Return the (X, Y) coordinate for the center point of the cell that contains the specified text.  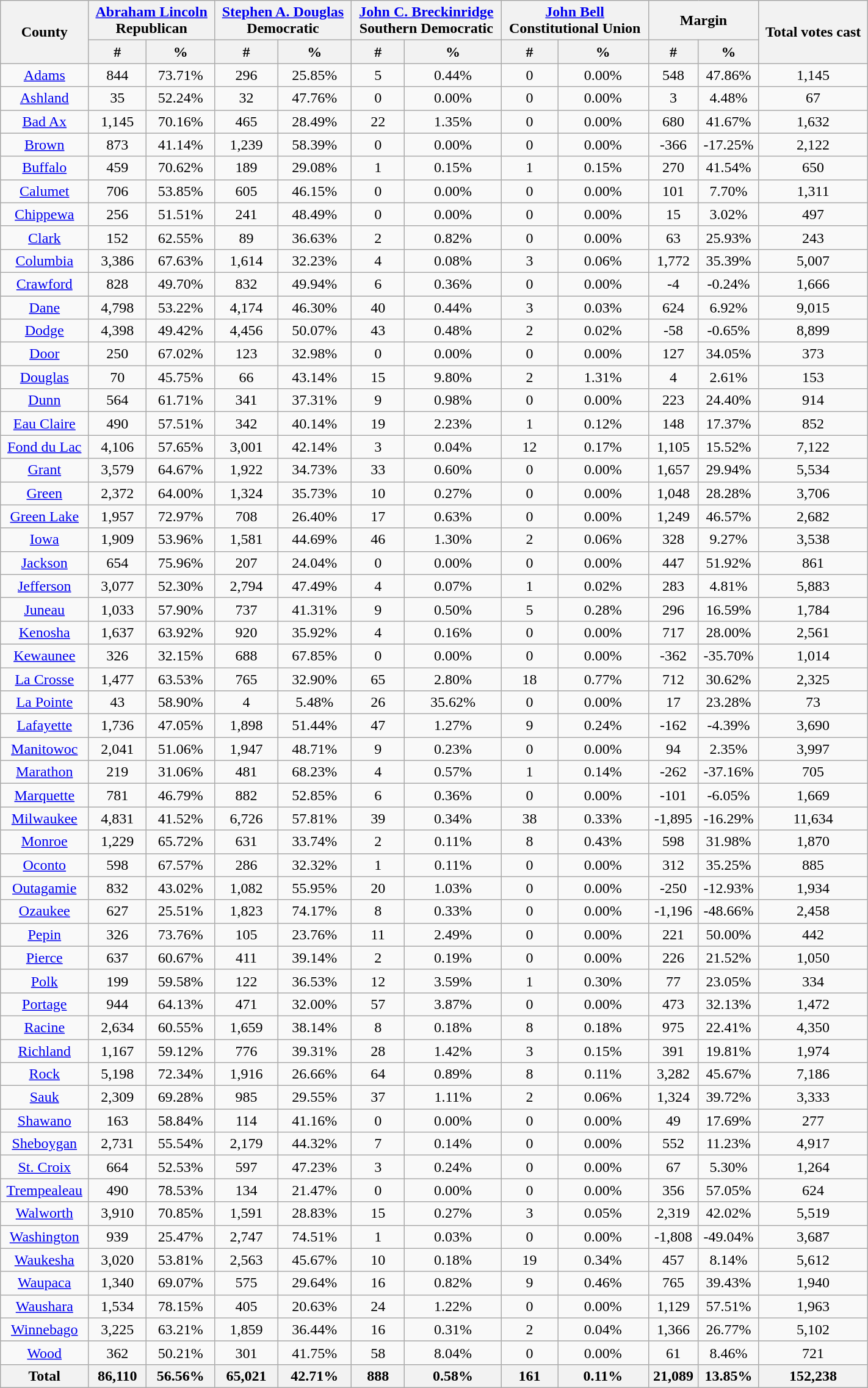
1,657 (673, 470)
-1,196 (673, 911)
189 (247, 168)
0.05% (603, 1213)
64.00% (181, 493)
31.06% (181, 772)
-0.24% (729, 284)
1,772 (673, 261)
873 (117, 145)
243 (813, 237)
0.19% (453, 958)
32.00% (314, 1004)
28.83% (314, 1213)
23.28% (729, 703)
1,909 (117, 540)
2,682 (813, 516)
86,110 (117, 1376)
-162 (673, 726)
Pierce (45, 958)
Kenosha (45, 632)
1,614 (247, 261)
51.44% (314, 726)
Kewaunee (45, 656)
64.13% (181, 1004)
1,050 (813, 958)
56.56% (181, 1376)
39.31% (314, 1050)
888 (378, 1376)
1.30% (453, 540)
-49.04% (729, 1237)
828 (117, 284)
67.85% (314, 656)
67.02% (181, 354)
Walworth (45, 1213)
72.34% (181, 1074)
1,366 (673, 1329)
55.95% (314, 888)
9,015 (813, 307)
78.53% (181, 1190)
64 (378, 1074)
Manitowoc (45, 749)
0.48% (453, 331)
8.04% (453, 1353)
114 (247, 1121)
4,917 (813, 1144)
Clark (45, 237)
134 (247, 1190)
78.15% (181, 1306)
362 (117, 1353)
2.80% (453, 679)
1.35% (453, 121)
5.48% (314, 703)
575 (247, 1283)
28 (378, 1050)
Pepin (45, 934)
70.85% (181, 1213)
161 (529, 1376)
75.96% (181, 563)
39.14% (314, 958)
48.71% (314, 749)
4.48% (729, 98)
776 (247, 1050)
1.27% (453, 726)
301 (247, 1353)
44.32% (314, 1144)
447 (673, 563)
58.90% (181, 703)
21.52% (729, 958)
39.72% (729, 1097)
Iowa (45, 540)
Jefferson (45, 586)
4,106 (117, 447)
35.92% (314, 632)
9.27% (729, 540)
497 (813, 214)
25.51% (181, 911)
0.23% (453, 749)
63.53% (181, 679)
69.07% (181, 1283)
283 (673, 586)
3.87% (453, 1004)
11,634 (813, 819)
Milwaukee (45, 819)
1,784 (813, 609)
Oconto (45, 865)
42.02% (729, 1213)
Wood (45, 1353)
680 (673, 121)
631 (247, 842)
459 (117, 168)
Rock (45, 1074)
63 (673, 237)
0.77% (603, 679)
153 (813, 377)
Monroe (45, 842)
22.41% (729, 1027)
Stephen A. DouglasDemocratic (283, 21)
122 (247, 981)
58.84% (181, 1121)
3,579 (117, 470)
1,033 (117, 609)
975 (673, 1027)
Total votes cast (813, 32)
26.40% (314, 516)
712 (673, 679)
2,179 (247, 1144)
18 (529, 679)
Douglas (45, 377)
1,340 (117, 1283)
53.22% (181, 307)
33.74% (314, 842)
1,167 (117, 1050)
5.30% (729, 1167)
21,089 (673, 1376)
57.65% (181, 447)
55.54% (181, 1144)
Ashland (45, 98)
58 (378, 1353)
20.63% (314, 1306)
241 (247, 214)
43.14% (314, 377)
St. Croix (45, 1167)
50.21% (181, 1353)
41.75% (314, 1353)
0.98% (453, 400)
1,974 (813, 1050)
411 (247, 958)
52.53% (181, 1167)
Winnebago (45, 1329)
47.05% (181, 726)
38 (529, 819)
1,659 (247, 1027)
Waushara (45, 1306)
2,309 (117, 1097)
26.66% (314, 1074)
250 (117, 354)
35 (117, 98)
1,666 (813, 284)
-366 (673, 145)
4,398 (117, 331)
3,020 (117, 1260)
La Crosse (45, 679)
3,538 (813, 540)
2,122 (813, 145)
Washington (45, 1237)
1,859 (247, 1329)
49.70% (181, 284)
Chippewa (45, 214)
73.76% (181, 934)
0.57% (453, 772)
985 (247, 1097)
1.03% (453, 888)
49.94% (314, 284)
Fond du Lac (45, 447)
4,350 (813, 1027)
148 (673, 424)
29.64% (314, 1283)
Dodge (45, 331)
46 (378, 540)
32.15% (181, 656)
24.40% (729, 400)
1,264 (813, 1167)
8,899 (813, 331)
7,186 (813, 1074)
256 (117, 214)
68.23% (314, 772)
Door (45, 354)
1,940 (813, 1283)
50.00% (729, 934)
29.08% (314, 168)
35.39% (729, 261)
2,458 (813, 911)
74.17% (314, 911)
36.44% (314, 1329)
654 (117, 563)
Outagamie (45, 888)
2.23% (453, 424)
0.30% (603, 981)
1,922 (247, 470)
Shawano (45, 1121)
627 (117, 911)
1,477 (117, 679)
4,456 (247, 331)
-0.65% (729, 331)
53.81% (181, 1260)
1,637 (117, 632)
32.23% (314, 261)
8.46% (729, 1353)
852 (813, 424)
5,612 (813, 1260)
564 (117, 400)
Green Lake (45, 516)
67.63% (181, 261)
42.14% (314, 447)
-101 (673, 795)
3,997 (813, 749)
637 (117, 958)
152 (117, 237)
2,794 (247, 586)
0.28% (603, 609)
226 (673, 958)
47 (378, 726)
Waupaca (45, 1283)
40 (378, 307)
3,225 (117, 1329)
342 (247, 424)
1,229 (117, 842)
30.62% (729, 679)
944 (117, 1004)
Lafayette (45, 726)
39.43% (729, 1283)
885 (813, 865)
914 (813, 400)
127 (673, 354)
67.57% (181, 865)
34.05% (729, 354)
721 (813, 1353)
-16.29% (729, 819)
1,669 (813, 795)
41.52% (181, 819)
1,082 (247, 888)
Eau Claire (45, 424)
61 (673, 1353)
4,798 (117, 307)
37.31% (314, 400)
5,519 (813, 1213)
Sauk (45, 1097)
844 (117, 75)
41.16% (314, 1121)
356 (673, 1190)
6,726 (247, 819)
1,249 (673, 516)
-262 (673, 772)
3.59% (453, 981)
-1,895 (673, 819)
207 (247, 563)
La Pointe (45, 703)
Dunn (45, 400)
4,174 (247, 307)
53.96% (181, 540)
11 (378, 934)
1.22% (453, 1306)
6.92% (729, 307)
312 (673, 865)
Brown (45, 145)
3,282 (673, 1074)
373 (813, 354)
50.07% (314, 331)
1,129 (673, 1306)
32.32% (314, 865)
597 (247, 1167)
36.53% (314, 981)
861 (813, 563)
47.49% (314, 586)
25.85% (314, 75)
24.04% (314, 563)
199 (117, 981)
277 (813, 1121)
5,102 (813, 1329)
26 (378, 703)
32.13% (729, 1004)
41.67% (729, 121)
1,311 (813, 191)
605 (247, 191)
34.73% (314, 470)
59.12% (181, 1050)
2,372 (117, 493)
46.15% (314, 191)
28.00% (729, 632)
0.89% (453, 1074)
65,021 (247, 1376)
26.77% (729, 1329)
45.75% (181, 377)
548 (673, 75)
1.11% (453, 1097)
47.86% (729, 75)
1,239 (247, 145)
57.90% (181, 609)
Grant (45, 470)
Sheboygan (45, 1144)
Polk (45, 981)
72.97% (181, 516)
465 (247, 121)
70.16% (181, 121)
5,534 (813, 470)
Bad Ax (45, 121)
15.52% (729, 447)
63.21% (181, 1329)
3,001 (247, 447)
29.94% (729, 470)
13.85% (729, 1376)
74.51% (314, 1237)
123 (247, 354)
1,534 (117, 1306)
Total (45, 1376)
Marathon (45, 772)
53.85% (181, 191)
County (45, 32)
Crawford (45, 284)
60.55% (181, 1027)
59.58% (181, 981)
73.71% (181, 75)
0.60% (453, 470)
1,947 (247, 749)
7 (378, 1144)
391 (673, 1050)
3.02% (729, 214)
51.92% (729, 563)
3,706 (813, 493)
2,325 (813, 679)
52.30% (181, 586)
0.43% (603, 842)
Trempealeau (45, 1190)
48.49% (314, 214)
442 (813, 934)
328 (673, 540)
28.28% (729, 493)
-362 (673, 656)
17.37% (729, 424)
939 (117, 1237)
Ozaukee (45, 911)
3,687 (813, 1237)
1,823 (247, 911)
221 (673, 934)
51.51% (181, 214)
John C. BreckinridgeSouthern Democratic (426, 21)
32.90% (314, 679)
John BellConstitutional Union (575, 21)
152,238 (813, 1376)
1.42% (453, 1050)
101 (673, 191)
4.81% (729, 586)
29.55% (314, 1097)
1,632 (813, 121)
19.81% (729, 1050)
22 (378, 121)
341 (247, 400)
0.31% (453, 1329)
40.14% (314, 424)
49.42% (181, 331)
Jackson (45, 563)
2,747 (247, 1237)
52.85% (314, 795)
2,634 (117, 1027)
Margin (703, 21)
-48.66% (729, 911)
105 (247, 934)
Dane (45, 307)
5,198 (117, 1074)
717 (673, 632)
223 (673, 400)
706 (117, 191)
2.35% (729, 749)
286 (247, 865)
1,581 (247, 540)
77 (673, 981)
44.69% (314, 540)
1,105 (673, 447)
2.49% (453, 934)
63.92% (181, 632)
41.31% (314, 609)
2,319 (673, 1213)
Juneau (45, 609)
7.70% (729, 191)
Buffalo (45, 168)
0.58% (453, 1376)
62.55% (181, 237)
35.25% (729, 865)
1,934 (813, 888)
21.47% (314, 1190)
-12.93% (729, 888)
1,048 (673, 493)
3,690 (813, 726)
1,898 (247, 726)
0.12% (603, 424)
5,883 (813, 586)
46.57% (729, 516)
58.39% (314, 145)
3,910 (117, 1213)
1,736 (117, 726)
781 (117, 795)
47.23% (314, 1167)
8.14% (729, 1260)
737 (247, 609)
39 (378, 819)
Green (45, 493)
20 (378, 888)
163 (117, 1121)
-37.16% (729, 772)
650 (813, 168)
1.31% (603, 377)
7,122 (813, 447)
23.05% (729, 981)
23.76% (314, 934)
0.63% (453, 516)
2,731 (117, 1144)
882 (247, 795)
334 (813, 981)
4,831 (117, 819)
471 (247, 1004)
51.06% (181, 749)
-4 (673, 284)
52.24% (181, 98)
270 (673, 168)
3,077 (117, 586)
70.62% (181, 168)
60.67% (181, 958)
33 (378, 470)
2.61% (729, 377)
5,007 (813, 261)
94 (673, 749)
73 (813, 703)
2,561 (813, 632)
57.05% (729, 1190)
Waukesha (45, 1260)
32.98% (314, 354)
405 (247, 1306)
47.76% (314, 98)
42.71% (314, 1376)
49 (673, 1121)
688 (247, 656)
-17.25% (729, 145)
35.62% (453, 703)
-4.39% (729, 726)
Calumet (45, 191)
Abraham LincolnRepublican (151, 21)
65.72% (181, 842)
1,963 (813, 1306)
Portage (45, 1004)
24 (378, 1306)
473 (673, 1004)
1,870 (813, 842)
2,563 (247, 1260)
46.30% (314, 307)
-35.70% (729, 656)
705 (813, 772)
664 (117, 1167)
1,591 (247, 1213)
46.79% (181, 795)
31.98% (729, 842)
89 (247, 237)
32 (247, 98)
0.16% (453, 632)
0.50% (453, 609)
41.54% (729, 168)
36.63% (314, 237)
-1,808 (673, 1237)
457 (673, 1260)
1,957 (117, 516)
28.49% (314, 121)
43.02% (181, 888)
35.73% (314, 493)
Adams (45, 75)
2,041 (117, 749)
0.46% (603, 1283)
16.59% (729, 609)
-58 (673, 331)
9.80% (453, 377)
-250 (673, 888)
3,386 (117, 261)
0.17% (603, 447)
1,916 (247, 1074)
65 (378, 679)
481 (247, 772)
37 (378, 1097)
0.07% (453, 586)
38.14% (314, 1027)
25.47% (181, 1237)
708 (247, 516)
1,472 (813, 1004)
66 (247, 377)
61.71% (181, 400)
Racine (45, 1027)
57 (378, 1004)
57.81% (314, 819)
70 (117, 377)
3,333 (813, 1097)
25.93% (729, 237)
41.14% (181, 145)
1,014 (813, 656)
Marquette (45, 795)
-6.05% (729, 795)
0.08% (453, 261)
219 (117, 772)
64.67% (181, 470)
11.23% (729, 1144)
Columbia (45, 261)
17.69% (729, 1121)
920 (247, 632)
552 (673, 1144)
69.28% (181, 1097)
Richland (45, 1050)
